Identify which cell holds the provided text, then report its (X, Y) central coordinate. 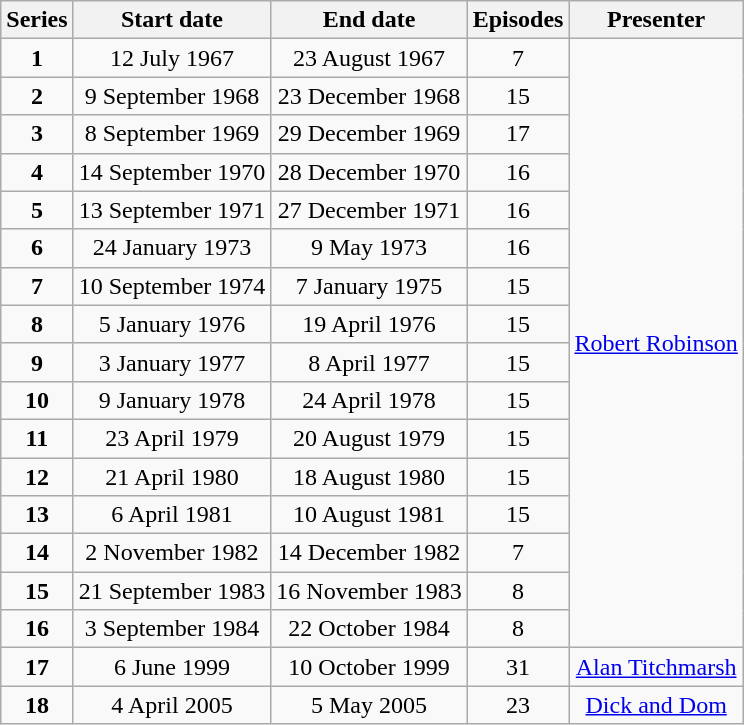
3 September 1984 (172, 629)
9 September 1968 (172, 96)
10 September 1974 (172, 286)
5 January 1976 (172, 324)
6 (37, 248)
8 April 1977 (369, 362)
21 September 1983 (172, 591)
14 (37, 553)
24 April 1978 (369, 400)
10 August 1981 (369, 515)
Robert Robinson (656, 344)
8 September 1969 (172, 134)
23 (518, 705)
2 November 1982 (172, 553)
5 May 2005 (369, 705)
11 (37, 438)
6 June 1999 (172, 667)
24 January 1973 (172, 248)
28 December 1970 (369, 172)
29 December 1969 (369, 134)
22 October 1984 (369, 629)
4 (37, 172)
13 September 1971 (172, 210)
19 April 1976 (369, 324)
7 January 1975 (369, 286)
3 (37, 134)
6 April 1981 (172, 515)
23 April 1979 (172, 438)
9 January 1978 (172, 400)
1 (37, 58)
Episodes (518, 20)
18 August 1980 (369, 477)
23 August 1967 (369, 58)
10 October 1999 (369, 667)
31 (518, 667)
9 (37, 362)
21 April 1980 (172, 477)
23 December 1968 (369, 96)
3 January 1977 (172, 362)
13 (37, 515)
10 (37, 400)
14 December 1982 (369, 553)
5 (37, 210)
Series (37, 20)
Presenter (656, 20)
Alan Titchmarsh (656, 667)
20 August 1979 (369, 438)
Start date (172, 20)
End date (369, 20)
27 December 1971 (369, 210)
12 (37, 477)
Dick and Dom (656, 705)
16 November 1983 (369, 591)
14 September 1970 (172, 172)
9 May 1973 (369, 248)
4 April 2005 (172, 705)
18 (37, 705)
2 (37, 96)
12 July 1967 (172, 58)
